Return the (x, y) coordinate for the center point of the cell that contains the specified text.  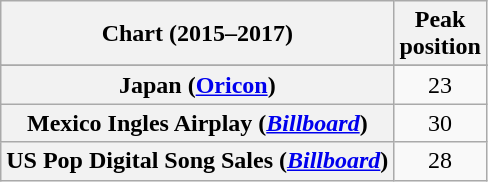
US Pop Digital Song Sales (Billboard) (198, 161)
28 (440, 161)
Peak position (440, 34)
Mexico Ingles Airplay (Billboard) (198, 123)
Japan (Oricon) (198, 85)
23 (440, 85)
Chart (2015–2017) (198, 34)
30 (440, 123)
